Scan for the cell matching the given text and deliver its (x, y) coordinate at center. 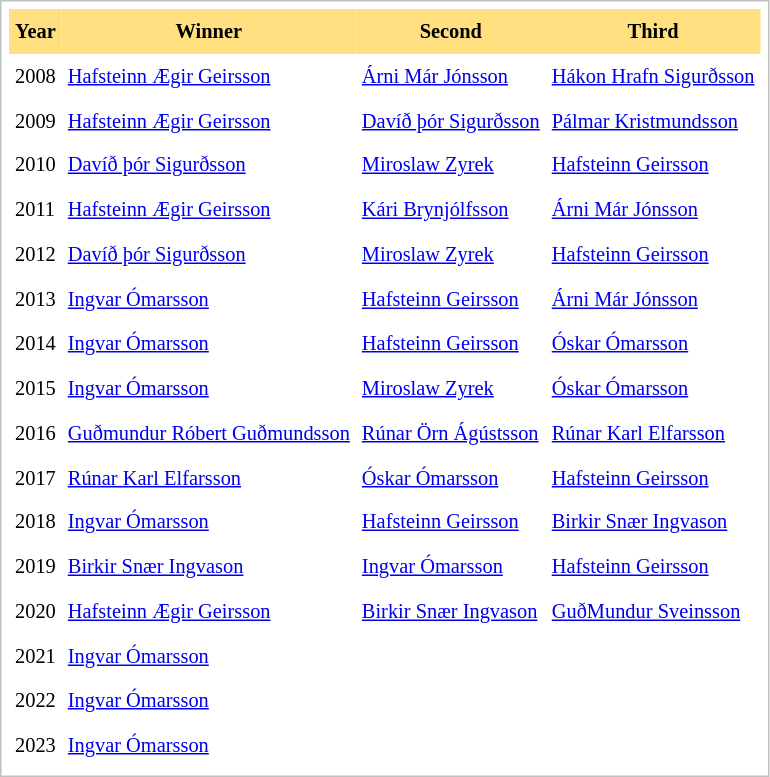
GuðMundur Sveinsson (654, 612)
2011 (36, 210)
Pálmar Kristmundsson (654, 120)
2023 (36, 746)
2020 (36, 612)
2022 (36, 700)
2010 (36, 166)
Hákon Hrafn Sigurðsson (654, 76)
Third (654, 32)
2012 (36, 254)
Rúnar Örn Ágústsson (451, 434)
2016 (36, 434)
Year (36, 32)
Kári Brynjólfsson (451, 210)
Second (451, 32)
2017 (36, 478)
Guðmundur Róbert Guðmundsson (209, 434)
2015 (36, 388)
2019 (36, 566)
2021 (36, 656)
2013 (36, 300)
2014 (36, 344)
2008 (36, 76)
2018 (36, 522)
Winner (209, 32)
2009 (36, 120)
